Determine the (x, y) coordinate at the center of the cell enclosing the given text.  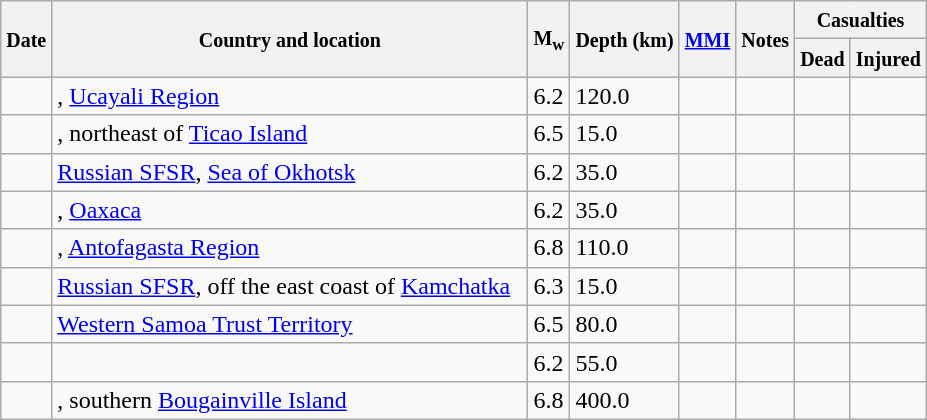
120.0 (624, 96)
400.0 (624, 400)
Casualties (861, 20)
Injured (888, 58)
80.0 (624, 324)
Russian SFSR, off the east coast of Kamchatka (290, 286)
Mw (549, 39)
Russian SFSR, Sea of Okhotsk (290, 172)
MMI (708, 39)
Notes (766, 39)
, northeast of Ticao Island (290, 134)
Depth (km) (624, 39)
Western Samoa Trust Territory (290, 324)
, Ucayali Region (290, 96)
55.0 (624, 362)
Dead (823, 58)
110.0 (624, 248)
, southern Bougainville Island (290, 400)
, Oaxaca (290, 210)
Date (26, 39)
6.3 (549, 286)
, Antofagasta Region (290, 248)
Country and location (290, 39)
